Identify which cell holds the provided text, then report its (x, y) central coordinate. 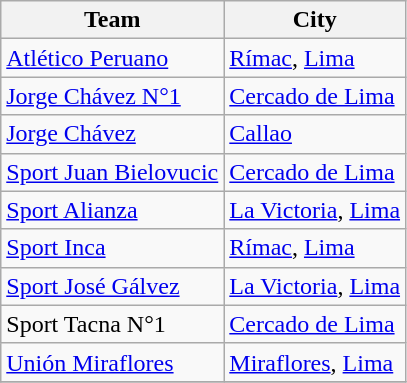
City (315, 20)
Miraflores, Lima (315, 362)
Team (112, 20)
Jorge Chávez N°1 (112, 96)
Atlético Peruano (112, 58)
Sport Tacna N°1 (112, 324)
Callao (315, 134)
Unión Miraflores (112, 362)
Sport Alianza (112, 210)
Sport Juan Bielovucic (112, 172)
Sport José Gálvez (112, 286)
Sport Inca (112, 248)
Jorge Chávez (112, 134)
